Capture the cell that displays the provided text and extract its [x, y] central coordinate. 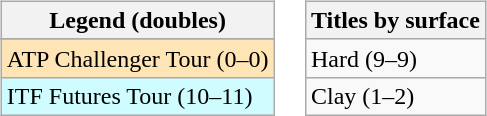
Clay (1–2) [395, 96]
ATP Challenger Tour (0–0) [138, 58]
ITF Futures Tour (10–11) [138, 96]
Legend (doubles) [138, 20]
Titles by surface [395, 20]
Hard (9–9) [395, 58]
